Provide the (X, Y) coordinate of the cell's center where the given text is located.  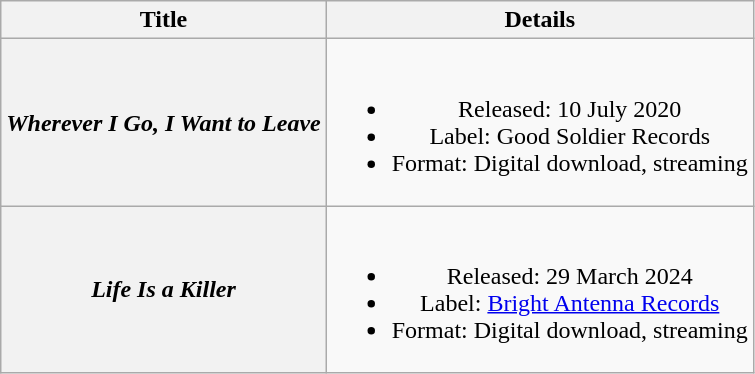
Title (164, 20)
Released: 29 March 2024Label: Bright Antenna RecordsFormat: Digital download, streaming (540, 290)
Wherever I Go, I Want to Leave (164, 122)
Details (540, 20)
Released: 10 July 2020Label: Good Soldier RecordsFormat: Digital download, streaming (540, 122)
Life Is a Killer (164, 290)
